Return (X, Y) of the center of cell containing provided text 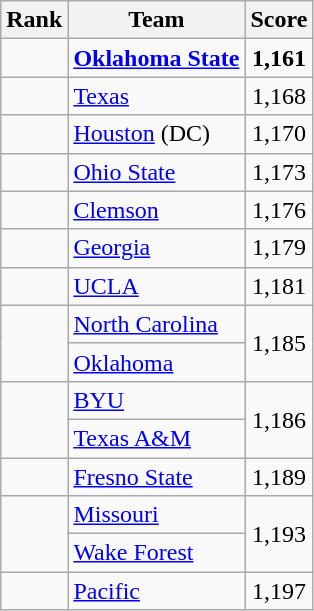
1,161 (279, 58)
Texas (156, 96)
Oklahoma (156, 362)
Rank (34, 20)
Georgia (156, 248)
1,176 (279, 210)
Ohio State (156, 172)
1,197 (279, 591)
1,170 (279, 134)
Missouri (156, 515)
1,189 (279, 477)
1,173 (279, 172)
1,168 (279, 96)
North Carolina (156, 324)
1,181 (279, 286)
Score (279, 20)
1,193 (279, 534)
1,179 (279, 248)
Houston (DC) (156, 134)
BYU (156, 400)
Wake Forest (156, 553)
Fresno State (156, 477)
1,186 (279, 419)
UCLA (156, 286)
Clemson (156, 210)
Texas A&M (156, 438)
Pacific (156, 591)
1,185 (279, 343)
Oklahoma State (156, 58)
Team (156, 20)
